For the text-containing cell, return its midpoint in [x, y] coordinate format. 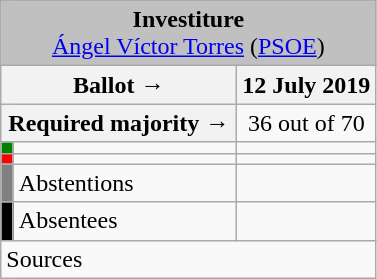
Required majority → [119, 123]
Absentees [125, 221]
12 July 2019 [306, 85]
Ballot → [119, 85]
InvestitureÁngel Víctor Torres (PSOE) [188, 34]
Abstentions [125, 183]
Sources [188, 259]
36 out of 70 [306, 123]
